Identify which cell holds the provided text, then report its [x, y] central coordinate. 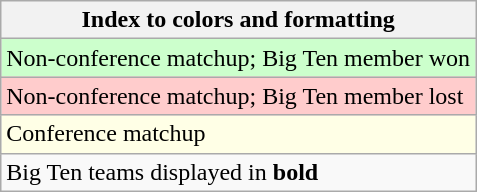
Non-conference matchup; Big Ten member won [238, 58]
Index to colors and formatting [238, 20]
Conference matchup [238, 134]
Non-conference matchup; Big Ten member lost [238, 96]
Big Ten teams displayed in bold [238, 172]
